Determine the (X, Y) coordinate at the center of the cell enclosing the given text.  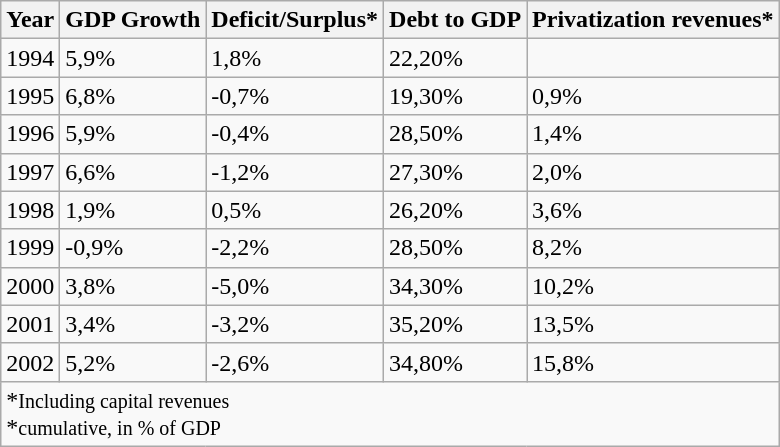
-1,2% (295, 172)
3,4% (133, 324)
8,2% (654, 248)
1999 (30, 248)
6,6% (133, 172)
26,20% (456, 210)
1998 (30, 210)
10,2% (654, 286)
Debt to GDP (456, 20)
1,9% (133, 210)
-2,6% (295, 362)
-2,2% (295, 248)
2000 (30, 286)
-3,2% (295, 324)
GDP Growth (133, 20)
-5,0% (295, 286)
2002 (30, 362)
3,8% (133, 286)
0,9% (654, 96)
-0,7% (295, 96)
0,5% (295, 210)
1997 (30, 172)
22,20% (456, 58)
1,8% (295, 58)
19,30% (456, 96)
15,8% (654, 362)
2,0% (654, 172)
2001 (30, 324)
*Including capital revenues *cumulative, in % of GDP (390, 414)
34,30% (456, 286)
-0,9% (133, 248)
34,80% (456, 362)
1995 (30, 96)
Privatization revenues* (654, 20)
6,8% (133, 96)
Year (30, 20)
5,2% (133, 362)
1994 (30, 58)
3,6% (654, 210)
Deficit/Surplus* (295, 20)
1,4% (654, 134)
27,30% (456, 172)
-0,4% (295, 134)
35,20% (456, 324)
1996 (30, 134)
13,5% (654, 324)
